Return [X, Y] of the center of cell containing provided text 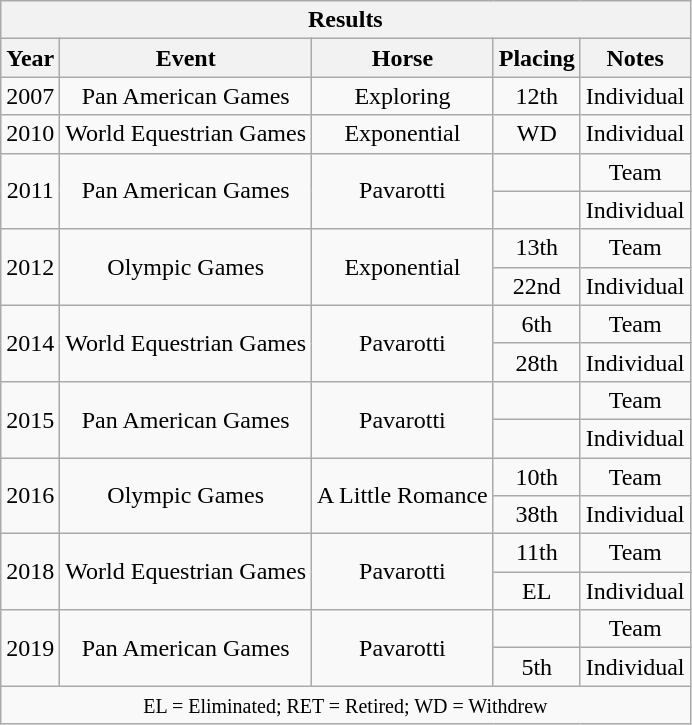
Exploring [403, 96]
Horse [403, 58]
A Little Romance [403, 496]
2016 [30, 496]
28th [536, 362]
5th [536, 667]
2015 [30, 419]
11th [536, 553]
WD [536, 134]
13th [536, 248]
Notes [635, 58]
2011 [30, 191]
2012 [30, 267]
Placing [536, 58]
Results [346, 20]
38th [536, 515]
EL = Eliminated; RET = Retired; WD = Withdrew [346, 705]
2018 [30, 572]
10th [536, 477]
2007 [30, 96]
EL [536, 591]
6th [536, 324]
2014 [30, 343]
2010 [30, 134]
22nd [536, 286]
12th [536, 96]
Year [30, 58]
Event [186, 58]
2019 [30, 648]
